Detect which cell encompasses the target text, then output its (x, y) center coordinate. 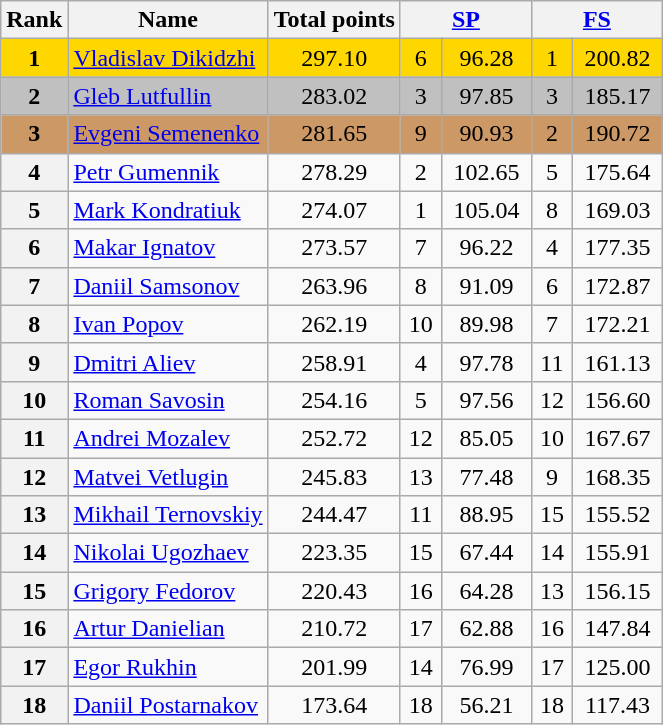
177.35 (617, 248)
77.48 (486, 477)
Vladislav Dikidzhi (168, 58)
97.56 (486, 400)
91.09 (486, 286)
245.83 (334, 477)
223.35 (334, 553)
190.72 (617, 134)
156.15 (617, 591)
220.43 (334, 591)
Mikhail Ternovskiy (168, 515)
Petr Gumennik (168, 172)
90.93 (486, 134)
67.44 (486, 553)
262.19 (334, 324)
FS (596, 20)
175.64 (617, 172)
167.67 (617, 438)
Rank (34, 20)
Evgeni Semenenko (168, 134)
76.99 (486, 667)
254.16 (334, 400)
278.29 (334, 172)
Egor Rukhin (168, 667)
281.65 (334, 134)
Mark Kondratiuk (168, 210)
97.78 (486, 362)
Grigory Fedorov (168, 591)
Andrei Mozalev (168, 438)
Daniil Postarnakov (168, 705)
Matvei Vetlugin (168, 477)
56.21 (486, 705)
102.65 (486, 172)
117.43 (617, 705)
244.47 (334, 515)
273.57 (334, 248)
283.02 (334, 96)
156.60 (617, 400)
297.10 (334, 58)
88.95 (486, 515)
96.28 (486, 58)
210.72 (334, 629)
258.91 (334, 362)
SP (466, 20)
Name (168, 20)
125.00 (617, 667)
Artur Danielian (168, 629)
155.91 (617, 553)
97.85 (486, 96)
201.99 (334, 667)
155.52 (617, 515)
Makar Ignatov (168, 248)
168.35 (617, 477)
172.21 (617, 324)
172.87 (617, 286)
62.88 (486, 629)
263.96 (334, 286)
85.05 (486, 438)
200.82 (617, 58)
252.72 (334, 438)
161.13 (617, 362)
147.84 (617, 629)
Daniil Samsonov (168, 286)
Total points (334, 20)
Roman Savosin (168, 400)
96.22 (486, 248)
Dmitri Aliev (168, 362)
64.28 (486, 591)
185.17 (617, 96)
169.03 (617, 210)
Ivan Popov (168, 324)
Gleb Lutfullin (168, 96)
Nikolai Ugozhaev (168, 553)
89.98 (486, 324)
274.07 (334, 210)
105.04 (486, 210)
173.64 (334, 705)
